From the cell containing the given text, extract its center point as [x, y] coordinate. 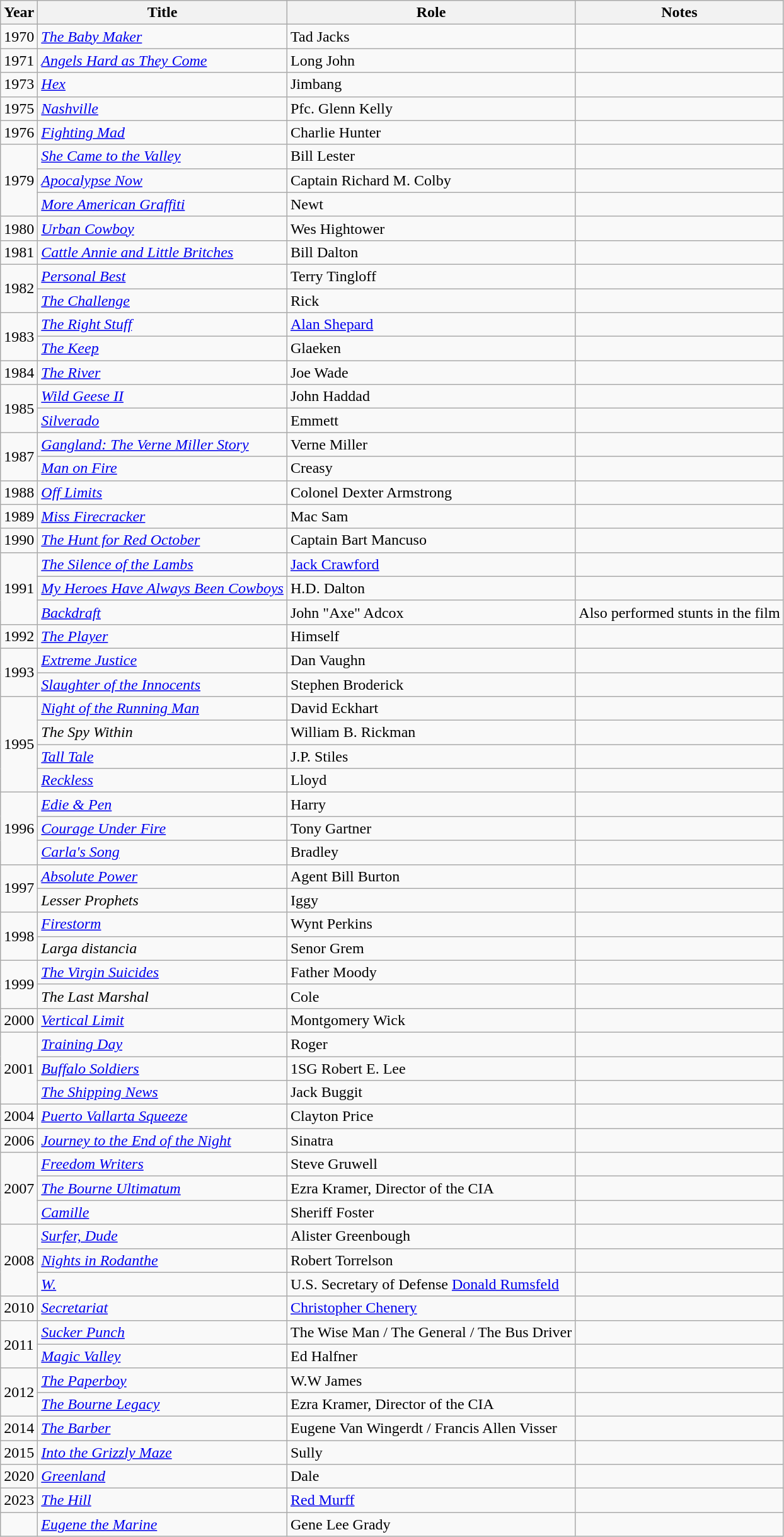
Iggy [431, 900]
Captain Richard M. Colby [431, 180]
1985 [19, 409]
Nights in Rodanthe [163, 1260]
1981 [19, 252]
Silverado [163, 420]
Bill Dalton [431, 252]
Alan Shepard [431, 325]
1999 [19, 984]
Slaughter of the Innocents [163, 684]
Courage Under Fire [163, 828]
2008 [19, 1260]
Greenland [163, 1476]
Wes Hightower [431, 228]
The Shipping News [163, 1093]
Rick [431, 301]
The Silence of the Lambs [163, 564]
Eugene Van Wingerdt / Francis Allen Visser [431, 1428]
The Baby Maker [163, 37]
Training Day [163, 1044]
Christopher Chenery [431, 1308]
The Bourne Legacy [163, 1404]
Reckless [163, 780]
Creasy [431, 468]
H.D. Dalton [431, 588]
Gene Lee Grady [431, 1524]
Steve Gruwell [431, 1164]
The Spy Within [163, 733]
Bradley [431, 852]
The Hill [163, 1500]
1998 [19, 936]
Sheriff Foster [431, 1212]
1995 [19, 745]
Apocalypse Now [163, 180]
The Player [163, 636]
Mac Sam [431, 516]
Hex [163, 84]
Nashville [163, 108]
U.S. Secretary of Defense Donald Rumsfeld [431, 1284]
Journey to the End of the Night [163, 1140]
1993 [19, 672]
Camille [163, 1212]
1997 [19, 888]
Himself [431, 636]
The Barber [163, 1428]
John Haddad [431, 397]
Long John [431, 61]
2011 [19, 1344]
Verne Miller [431, 444]
Emmett [431, 420]
Freedom Writers [163, 1164]
Surfer, Dude [163, 1236]
Larga distancia [163, 948]
Edie & Pen [163, 804]
Eugene the Marine [163, 1524]
Lesser Prophets [163, 900]
2010 [19, 1308]
Harry [431, 804]
Urban Cowboy [163, 228]
Agent Bill Burton [431, 876]
Carla's Song [163, 852]
Sucker Punch [163, 1332]
1979 [19, 180]
The Paperboy [163, 1380]
2000 [19, 1020]
1982 [19, 288]
Title [163, 13]
Man on Fire [163, 468]
Cattle Annie and Little Britches [163, 252]
Colonel Dexter Armstrong [431, 492]
Dan Vaughn [431, 660]
More American Graffiti [163, 204]
2014 [19, 1428]
The Keep [163, 349]
Joe Wade [431, 373]
Lloyd [431, 780]
1984 [19, 373]
Newt [431, 204]
1SG Robert E. Lee [431, 1069]
Montgomery Wick [431, 1020]
Night of the Running Man [163, 709]
2006 [19, 1140]
Role [431, 13]
Terry Tingloff [431, 276]
Glaeken [431, 349]
Tony Gartner [431, 828]
Sinatra [431, 1140]
1980 [19, 228]
Year [19, 13]
1970 [19, 37]
Bill Lester [431, 156]
1989 [19, 516]
Angels Hard as They Come [163, 61]
W.W James [431, 1380]
Pfc. Glenn Kelly [431, 108]
Senor Grem [431, 948]
The Last Marshal [163, 996]
Vertical Limit [163, 1020]
Into the Grizzly Maze [163, 1452]
The Virgin Suicides [163, 972]
Stephen Broderick [431, 684]
Jack Crawford [431, 564]
Puerto Vallarta Squeeze [163, 1116]
The Right Stuff [163, 325]
1996 [19, 828]
Personal Best [163, 276]
2023 [19, 1500]
2004 [19, 1116]
Father Moody [431, 972]
1992 [19, 636]
She Came to the Valley [163, 156]
Firestorm [163, 924]
Miss Firecracker [163, 516]
Alister Greenbough [431, 1236]
The Challenge [163, 301]
Absolute Power [163, 876]
Red Murff [431, 1500]
Jack Buggit [431, 1093]
Wild Geese II [163, 397]
The Bourne Ultimatum [163, 1188]
Roger [431, 1044]
Buffalo Soldiers [163, 1069]
1991 [19, 588]
Dale [431, 1476]
Notes [679, 13]
1971 [19, 61]
Backdraft [163, 612]
Fighting Mad [163, 132]
John "Axe" Adcox [431, 612]
1983 [19, 337]
Charlie Hunter [431, 132]
2007 [19, 1188]
1975 [19, 108]
2020 [19, 1476]
Magic Valley [163, 1356]
1988 [19, 492]
Ed Halfner [431, 1356]
Captain Bart Mancuso [431, 540]
Tall Tale [163, 757]
Sully [431, 1452]
The Wise Man / The General / The Bus Driver [431, 1332]
2012 [19, 1392]
Cole [431, 996]
Also performed stunts in the film [679, 612]
Robert Torrelson [431, 1260]
Secretariat [163, 1308]
2015 [19, 1452]
2001 [19, 1068]
The Hunt for Red October [163, 540]
The River [163, 373]
Gangland: The Verne Miller Story [163, 444]
My Heroes Have Always Been Cowboys [163, 588]
Off Limits [163, 492]
J.P. Stiles [431, 757]
Jimbang [431, 84]
David Eckhart [431, 709]
1990 [19, 540]
Extreme Justice [163, 660]
Clayton Price [431, 1116]
Tad Jacks [431, 37]
1973 [19, 84]
W. [163, 1284]
1987 [19, 456]
William B. Rickman [431, 733]
Wynt Perkins [431, 924]
1976 [19, 132]
